Pinpoint the cell where the given text exists, returning its [X, Y] midpoint coordinate. 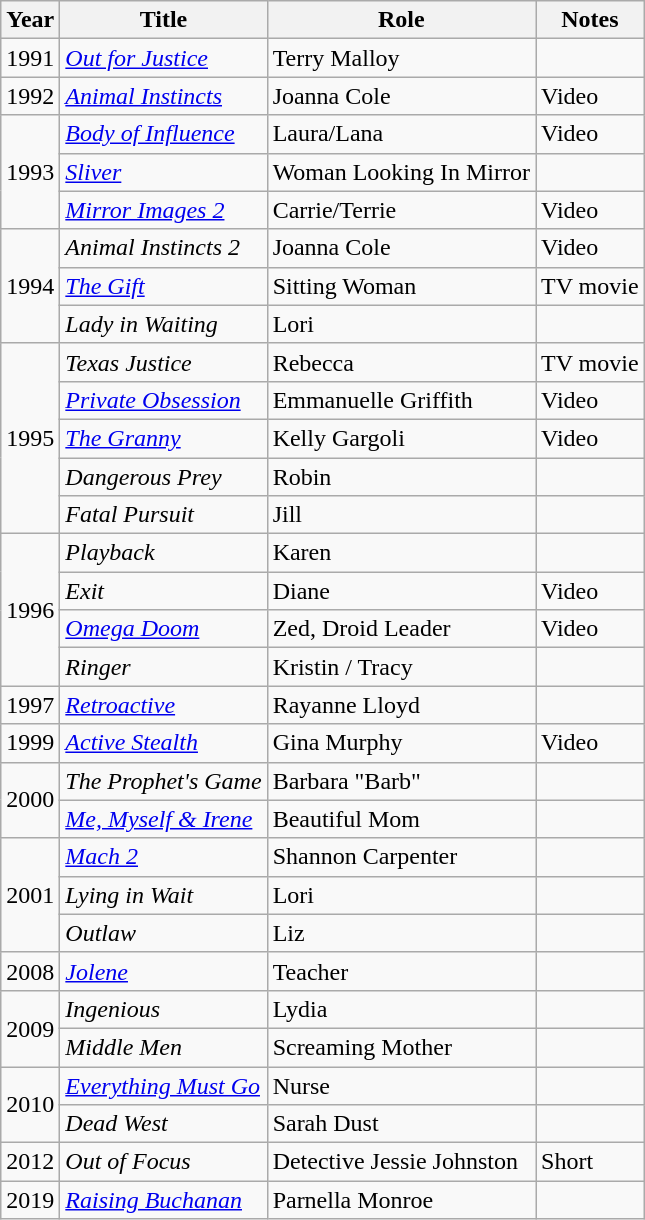
1999 [30, 743]
Year [30, 20]
Lady in Waiting [164, 324]
1995 [30, 438]
2010 [30, 1104]
Terry Malloy [401, 58]
1991 [30, 58]
2009 [30, 1028]
1992 [30, 96]
Ingenious [164, 1009]
Outlaw [164, 933]
Middle Men [164, 1047]
Out for Justice [164, 58]
Fatal Pursuit [164, 515]
The Gift [164, 286]
Private Obsession [164, 400]
Rebecca [401, 362]
Beautiful Mom [401, 819]
Me, Myself & Irene [164, 819]
1993 [30, 172]
Sliver [164, 172]
Lying in Wait [164, 895]
2012 [30, 1162]
Exit [164, 591]
Kristin / Tracy [401, 667]
Omega Doom [164, 629]
Shannon Carpenter [401, 857]
Barbara "Barb" [401, 781]
Animal Instincts [164, 96]
Liz [401, 933]
Rayanne Lloyd [401, 705]
1996 [30, 610]
Mirror Images 2 [164, 210]
Sitting Woman [401, 286]
Nurse [401, 1085]
Jill [401, 515]
Role [401, 20]
Everything Must Go [164, 1085]
Out of Focus [164, 1162]
Mach 2 [164, 857]
Teacher [401, 971]
Texas Justice [164, 362]
Ringer [164, 667]
Karen [401, 553]
Diane [401, 591]
Kelly Gargoli [401, 438]
Screaming Mother [401, 1047]
2008 [30, 971]
Sarah Dust [401, 1124]
2000 [30, 800]
Laura/Lana [401, 134]
Dead West [164, 1124]
1997 [30, 705]
The Granny [164, 438]
Animal Instincts 2 [164, 248]
Retroactive [164, 705]
The Prophet's Game [164, 781]
Playback [164, 553]
Raising Buchanan [164, 1200]
Robin [401, 477]
2019 [30, 1200]
Notes [590, 20]
Parnella Monroe [401, 1200]
Active Stealth [164, 743]
Short [590, 1162]
Detective Jessie Johnston [401, 1162]
1994 [30, 286]
Body of Influence [164, 134]
2001 [30, 895]
Gina Murphy [401, 743]
Jolene [164, 971]
Title [164, 20]
Emmanuelle Griffith [401, 400]
Carrie/Terrie [401, 210]
Woman Looking In Mirror [401, 172]
Lydia [401, 1009]
Zed, Droid Leader [401, 629]
Dangerous Prey [164, 477]
